From the cell containing the given text, extract its center point as (X, Y) coordinate. 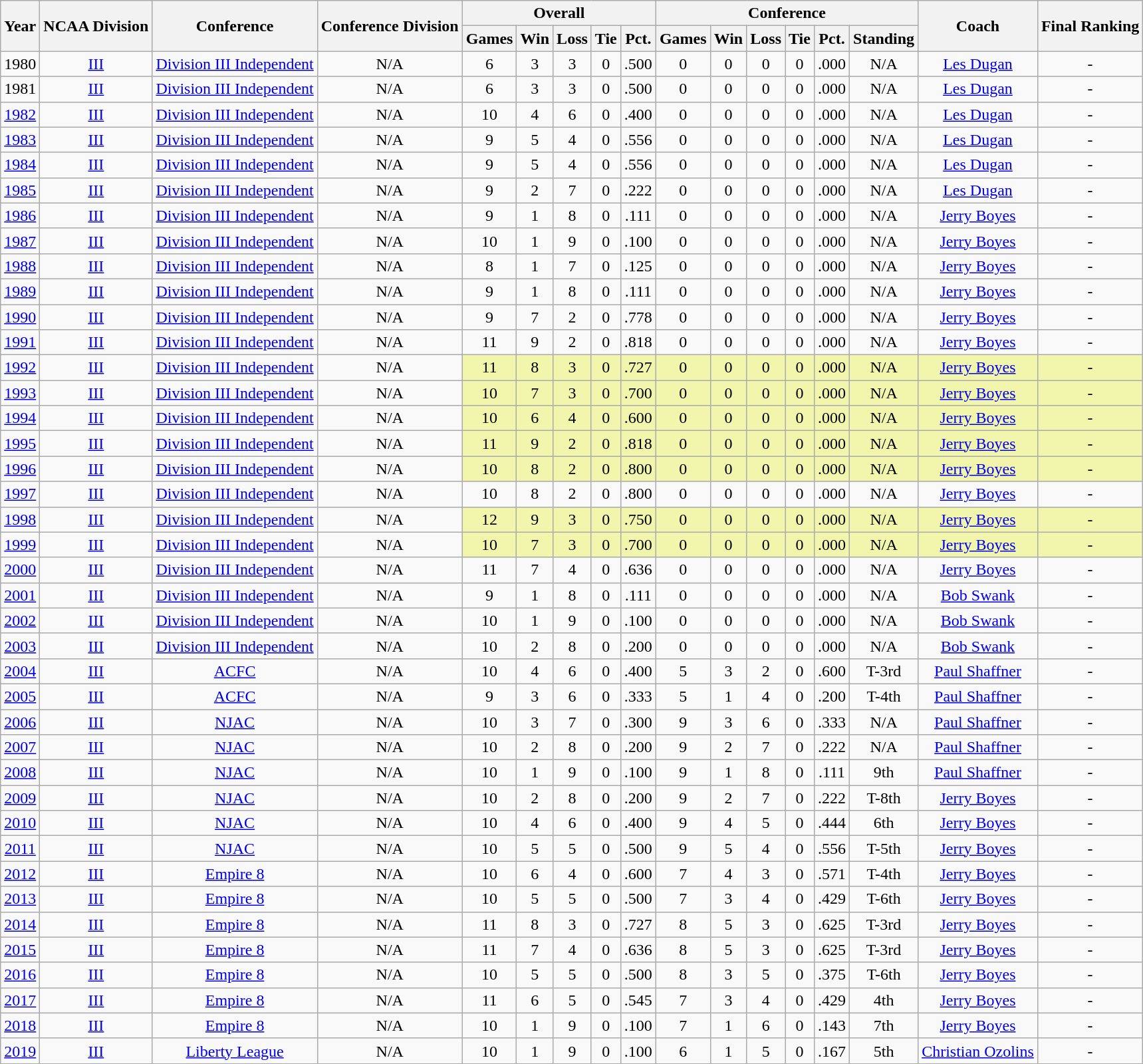
.125 (638, 266)
2013 (20, 899)
Christian Ozolins (978, 1051)
2018 (20, 1025)
1988 (20, 266)
Conference Division (390, 26)
2004 (20, 671)
Year (20, 26)
.300 (638, 722)
2006 (20, 722)
.444 (831, 823)
1999 (20, 545)
T-5th (884, 849)
1987 (20, 241)
1993 (20, 393)
1996 (20, 469)
1997 (20, 494)
NCAA Division (96, 26)
2002 (20, 620)
1986 (20, 215)
2001 (20, 595)
4th (884, 1000)
Liberty League (235, 1051)
.375 (831, 975)
.167 (831, 1051)
1990 (20, 317)
2016 (20, 975)
1991 (20, 342)
Overall (559, 13)
1980 (20, 64)
2014 (20, 924)
2005 (20, 696)
1981 (20, 89)
1989 (20, 291)
1995 (20, 444)
1994 (20, 418)
Coach (978, 26)
1998 (20, 519)
2000 (20, 570)
7th (884, 1025)
2017 (20, 1000)
1984 (20, 165)
.778 (638, 317)
2011 (20, 849)
2015 (20, 950)
1982 (20, 114)
2010 (20, 823)
.571 (831, 874)
2007 (20, 747)
1992 (20, 368)
.545 (638, 1000)
Standing (884, 39)
12 (489, 519)
1985 (20, 190)
2008 (20, 773)
Final Ranking (1090, 26)
T-8th (884, 798)
2012 (20, 874)
.143 (831, 1025)
2019 (20, 1051)
5th (884, 1051)
.750 (638, 519)
2009 (20, 798)
2003 (20, 646)
6th (884, 823)
1983 (20, 140)
9th (884, 773)
